Scan for the cell matching the given text and deliver its [x, y] coordinate at center. 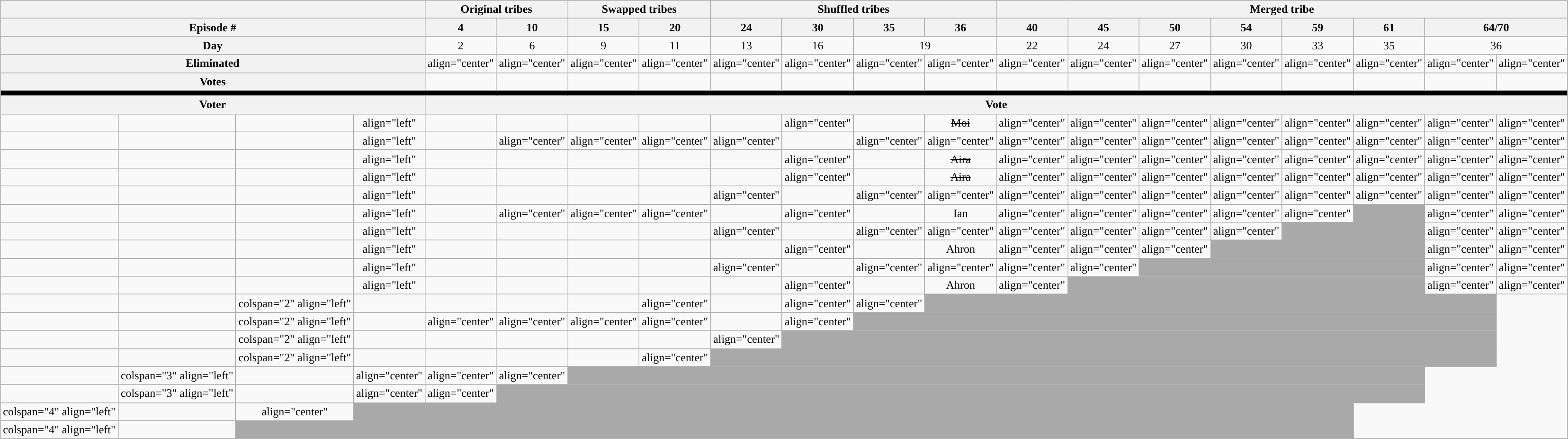
15 [603, 27]
Ian [960, 213]
Shuffled tribes [853, 9]
33 [1317, 46]
Vote [996, 105]
Swapped tribes [639, 9]
Original tribes [496, 9]
50 [1174, 27]
Day [213, 46]
59 [1317, 27]
9 [603, 46]
Merged tribe [1282, 9]
64/70 [1496, 27]
54 [1246, 27]
6 [532, 46]
Votes [213, 82]
16 [817, 46]
22 [1032, 46]
27 [1174, 46]
Eliminated [213, 64]
2 [460, 46]
45 [1103, 27]
40 [1032, 27]
13 [746, 46]
Episode # [213, 27]
Voter [213, 105]
10 [532, 27]
Moi [960, 123]
11 [675, 46]
4 [460, 27]
20 [675, 27]
19 [925, 46]
61 [1389, 27]
